Return (x, y) of the center of cell containing provided text 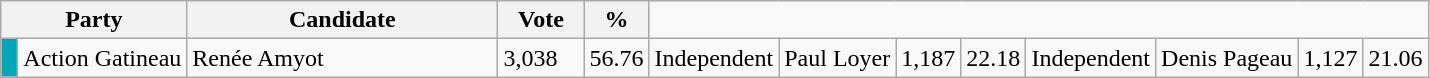
3,038 (541, 58)
Candidate (342, 20)
21.06 (1396, 58)
1,127 (1330, 58)
1,187 (928, 58)
Action Gatineau (102, 58)
Renée Amyot (342, 58)
56.76 (616, 58)
Party (94, 20)
Paul Loyer (838, 58)
22.18 (994, 58)
Denis Pageau (1227, 58)
Vote (541, 20)
% (616, 20)
